Identify which cell holds the provided text, then report its [X, Y] central coordinate. 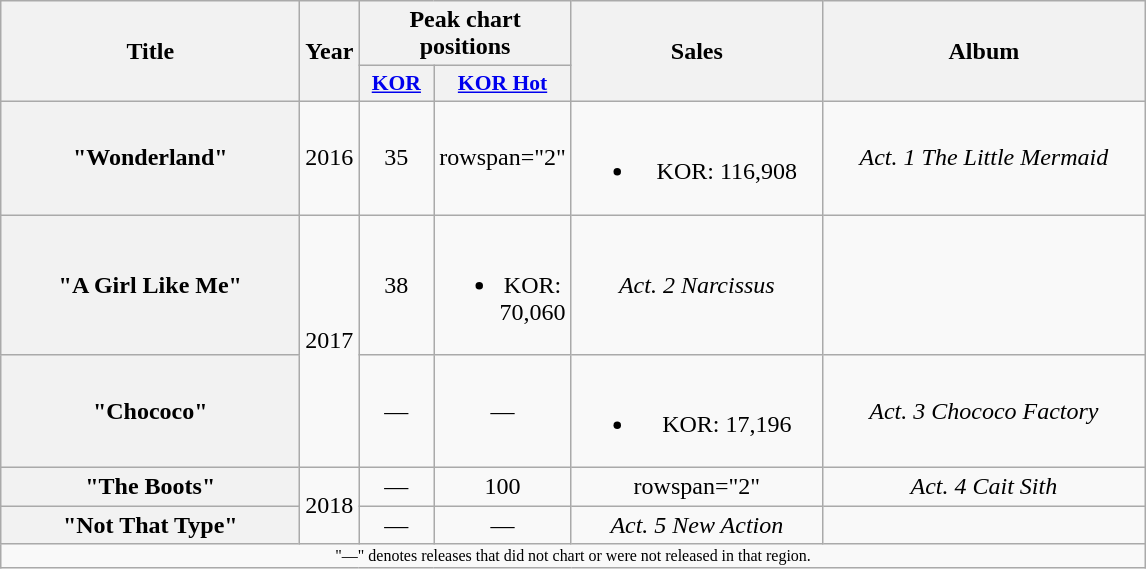
Act. 5 New Action [696, 525]
2016 [330, 158]
35 [396, 158]
100 [503, 487]
"The Boots" [150, 487]
Act. 3 Chococo Factory [984, 412]
KOR: 17,196 [696, 412]
Act. 2 Narcissus [696, 284]
KOR: 70,060 [503, 284]
2017 [330, 340]
"A Girl Like Me" [150, 284]
Act. 1 The Little Mermaid [984, 158]
Act. 4 Cait Sith [984, 487]
Album [984, 52]
Title [150, 52]
Year [330, 52]
Sales [696, 52]
KOR [396, 84]
Peak chart positions [465, 34]
"Wonderland" [150, 158]
KOR: 116,908 [696, 158]
KOR Hot [503, 84]
"—" denotes releases that did not chart or were not released in that region. [574, 556]
38 [396, 284]
"Not That Type" [150, 525]
"Chococo" [150, 412]
2018 [330, 506]
